Extract the (x, y) coordinate from the center of the cell holding the provided text.  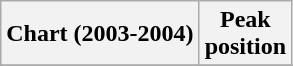
Chart (2003-2004) (100, 34)
Peakposition (245, 34)
